Find where the given text appears and provide that cell's center as [x, y] coordinate. 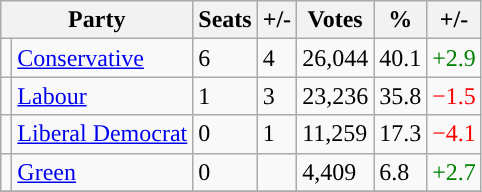
Votes [336, 20]
6 [225, 58]
Conservative [102, 58]
Liberal Democrat [102, 134]
23,236 [336, 96]
6.8 [400, 172]
17.3 [400, 134]
40.1 [400, 58]
Seats [225, 20]
Labour [102, 96]
+2.7 [454, 172]
3 [276, 96]
−1.5 [454, 96]
Party [97, 20]
11,259 [336, 134]
+2.9 [454, 58]
35.8 [400, 96]
−4.1 [454, 134]
26,044 [336, 58]
4 [276, 58]
Green [102, 172]
4,409 [336, 172]
% [400, 20]
